Scan for the cell matching the given text and deliver its (X, Y) coordinate at center. 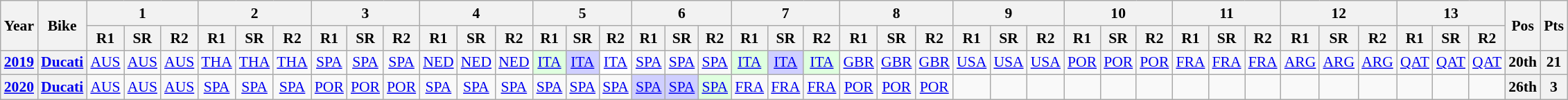
26th (1522, 87)
20th (1522, 62)
Pts (1554, 25)
13 (1451, 13)
2 (254, 13)
Pos (1522, 25)
21 (1554, 62)
11 (1226, 13)
10 (1118, 13)
Bike (62, 25)
8 (896, 13)
9 (1009, 13)
7 (785, 13)
Year (19, 25)
4 (476, 13)
12 (1339, 13)
5 (582, 13)
1 (142, 13)
2019 (19, 62)
6 (682, 13)
2020 (19, 87)
